From the cell containing the given text, extract its center point as [X, Y] coordinate. 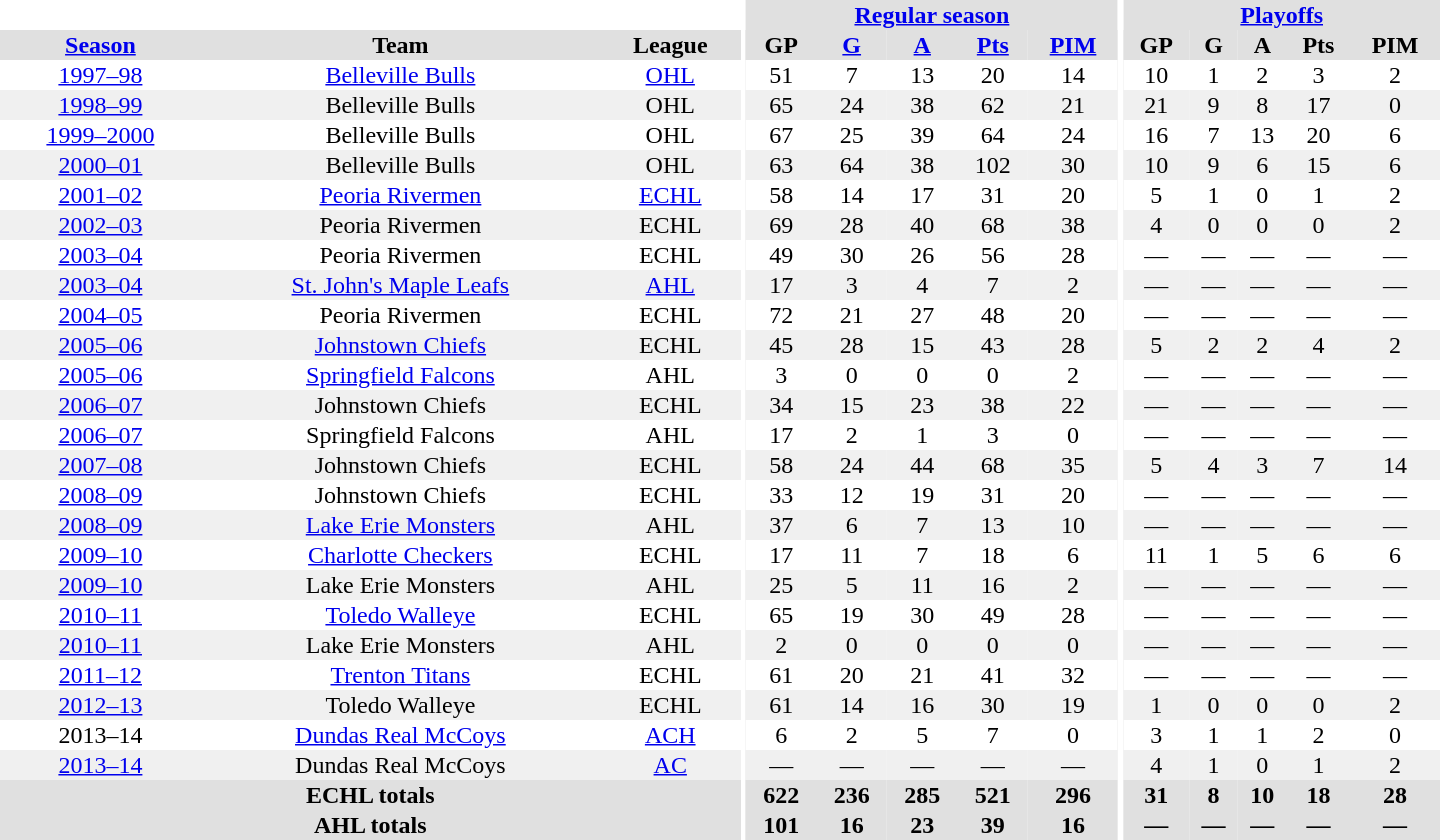
35 [1073, 465]
27 [922, 315]
67 [782, 135]
285 [922, 795]
Trenton Titans [400, 675]
33 [782, 495]
56 [994, 255]
ECHL totals [370, 795]
236 [852, 795]
72 [782, 315]
43 [994, 345]
44 [922, 465]
622 [782, 795]
2011–12 [100, 675]
Season [100, 45]
2002–03 [100, 225]
2001–02 [100, 195]
101 [782, 825]
St. John's Maple Leafs [400, 285]
102 [994, 165]
62 [994, 105]
48 [994, 315]
Team [400, 45]
2012–13 [100, 705]
26 [922, 255]
1997–98 [100, 75]
2000–01 [100, 165]
22 [1073, 405]
ACH [670, 735]
69 [782, 225]
45 [782, 345]
296 [1073, 795]
AC [670, 765]
51 [782, 75]
63 [782, 165]
2004–05 [100, 315]
40 [922, 225]
34 [782, 405]
1998–99 [100, 105]
32 [1073, 675]
1999–2000 [100, 135]
37 [782, 525]
AHL totals [370, 825]
Charlotte Checkers [400, 555]
Playoffs [1282, 15]
League [670, 45]
41 [994, 675]
2007–08 [100, 465]
12 [852, 495]
521 [994, 795]
Regular season [932, 15]
